Detect which cell encompasses the target text, then output its [x, y] center coordinate. 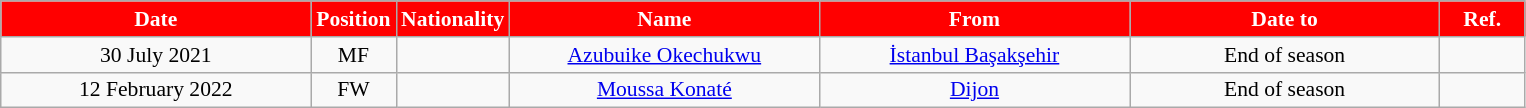
İstanbul Başakşehir [974, 55]
Azubuike Okechukwu [664, 55]
MF [354, 55]
From [974, 19]
12 February 2022 [156, 90]
Position [354, 19]
Dijon [974, 90]
Ref. [1482, 19]
FW [354, 90]
Moussa Konaté [664, 90]
Nationality [452, 19]
30 July 2021 [156, 55]
Date [156, 19]
Name [664, 19]
Date to [1285, 19]
